Detect which cell encompasses the target text, then output its (x, y) center coordinate. 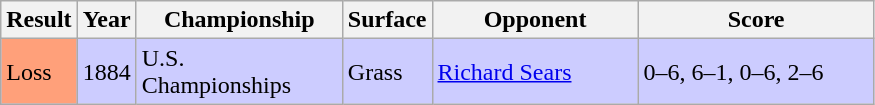
Result (39, 20)
1884 (106, 72)
0–6, 6–1, 0–6, 2–6 (756, 72)
Loss (39, 72)
Opponent (535, 20)
Richard Sears (535, 72)
Surface (387, 20)
Grass (387, 72)
Championship (239, 20)
Score (756, 20)
Year (106, 20)
U.S. Championships (239, 72)
